Provide the [x, y] coordinate of the cell's center where the given text is located.  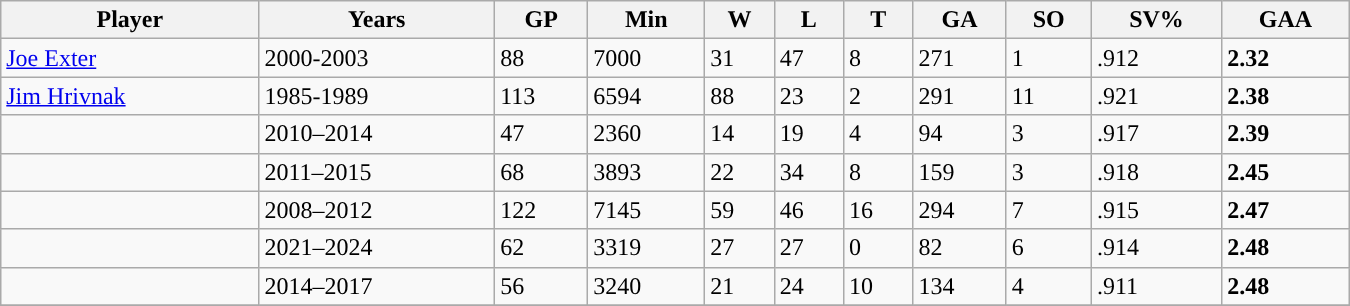
2000-2003 [377, 58]
0 [878, 248]
56 [542, 286]
11 [1048, 96]
31 [740, 58]
22 [740, 172]
Player [130, 20]
W [740, 20]
Years [377, 20]
16 [878, 210]
.911 [1156, 286]
34 [808, 172]
Joe Exter [130, 58]
24 [808, 286]
1985-1989 [377, 96]
2.47 [1286, 210]
.912 [1156, 58]
Jim Hrivnak [130, 96]
14 [740, 134]
3319 [646, 248]
GP [542, 20]
2021–2024 [377, 248]
46 [808, 210]
2.45 [1286, 172]
T [878, 20]
19 [808, 134]
2.38 [1286, 96]
59 [740, 210]
2 [878, 96]
21 [740, 286]
.914 [1156, 248]
GA [960, 20]
134 [960, 286]
68 [542, 172]
2011–2015 [377, 172]
2360 [646, 134]
82 [960, 248]
.917 [1156, 134]
7 [1048, 210]
GAA [1286, 20]
2010–2014 [377, 134]
159 [960, 172]
122 [542, 210]
2.32 [1286, 58]
6594 [646, 96]
SO [1048, 20]
.915 [1156, 210]
10 [878, 286]
271 [960, 58]
SV% [1156, 20]
3893 [646, 172]
3240 [646, 286]
L [808, 20]
1 [1048, 58]
2014–2017 [377, 286]
.921 [1156, 96]
94 [960, 134]
2008–2012 [377, 210]
113 [542, 96]
291 [960, 96]
294 [960, 210]
7145 [646, 210]
23 [808, 96]
6 [1048, 248]
2.39 [1286, 134]
.918 [1156, 172]
7000 [646, 58]
Min [646, 20]
62 [542, 248]
